Identify which cell holds the provided text, then report its (x, y) central coordinate. 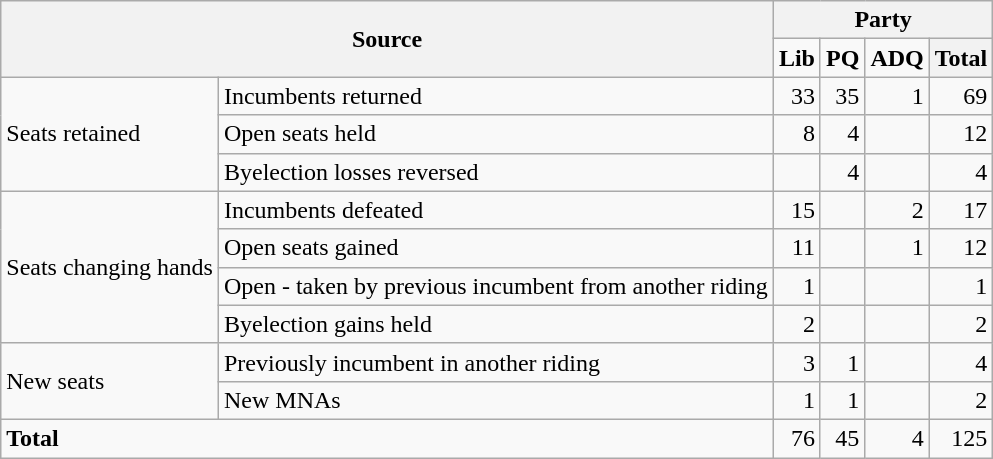
8 (796, 134)
ADQ (897, 58)
33 (796, 96)
17 (961, 210)
Byelection gains held (496, 324)
15 (796, 210)
Party (882, 20)
76 (796, 438)
69 (961, 96)
Source (388, 39)
Open seats held (496, 134)
Seats retained (110, 134)
Incumbents defeated (496, 210)
11 (796, 248)
Open seats gained (496, 248)
125 (961, 438)
PQ (842, 58)
New MNAs (496, 400)
New seats (110, 381)
Byelection losses reversed (496, 172)
Previously incumbent in another riding (496, 362)
Open - taken by previous incumbent from another riding (496, 286)
35 (842, 96)
3 (796, 362)
Incumbents returned (496, 96)
45 (842, 438)
Seats changing hands (110, 267)
Lib (796, 58)
